Return (x, y) of the center of cell containing provided text 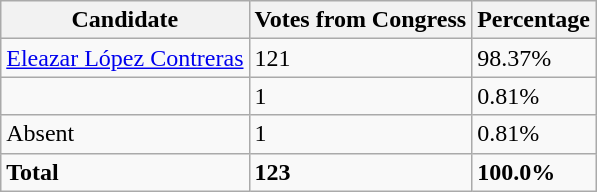
Percentage (534, 20)
Total (125, 172)
100.0% (534, 172)
Candidate (125, 20)
98.37% (534, 58)
Eleazar López Contreras (125, 58)
Votes from Congress (360, 20)
123 (360, 172)
121 (360, 58)
Absent (125, 134)
